Locate the cell with the specified text and output its [X, Y] center coordinate. 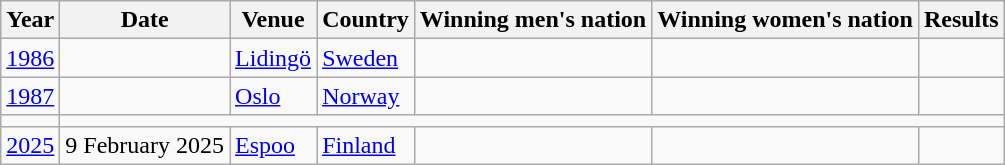
Date [145, 20]
Country [366, 20]
Winning men's nation [532, 20]
Espoo [274, 145]
1987 [30, 96]
Winning women's nation [786, 20]
Venue [274, 20]
Lidingö [274, 58]
9 February 2025 [145, 145]
Sweden [366, 58]
Finland [366, 145]
Norway [366, 96]
Results [961, 20]
Oslo [274, 96]
2025 [30, 145]
Year [30, 20]
1986 [30, 58]
